Search for the cell housing the specified text and yield its [X, Y] center coordinate. 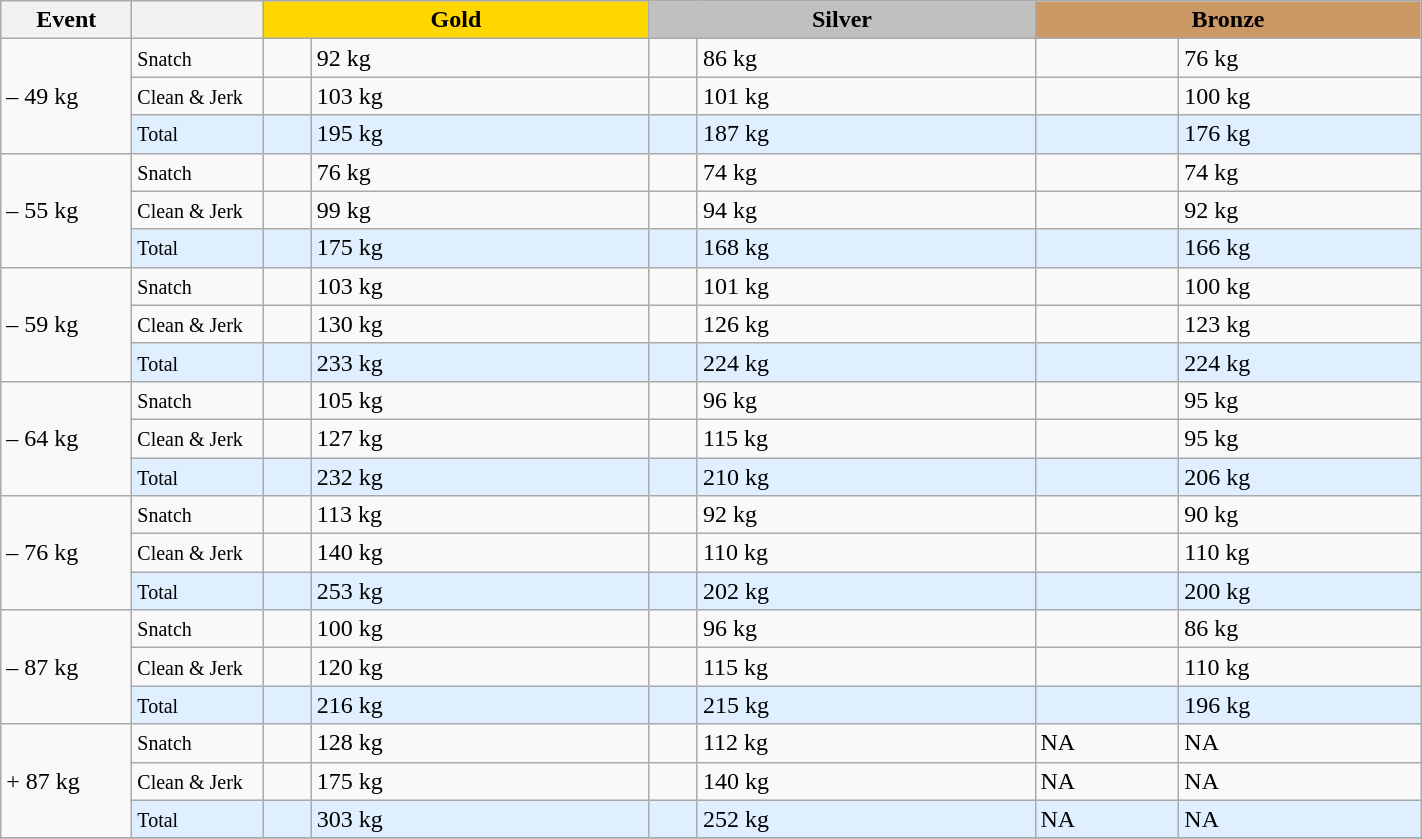
200 kg [1300, 591]
112 kg [866, 743]
– 59 kg [66, 324]
– 64 kg [66, 438]
94 kg [866, 210]
166 kg [1300, 248]
187 kg [866, 134]
202 kg [866, 591]
Silver [842, 20]
232 kg [480, 477]
128 kg [480, 743]
– 76 kg [66, 553]
215 kg [866, 705]
– 55 kg [66, 210]
303 kg [480, 819]
– 49 kg [66, 96]
233 kg [480, 362]
253 kg [480, 591]
210 kg [866, 477]
252 kg [866, 819]
90 kg [1300, 515]
105 kg [480, 400]
Gold [456, 20]
Event [66, 20]
126 kg [866, 324]
123 kg [1300, 324]
120 kg [480, 667]
216 kg [480, 705]
– 87 kg [66, 667]
99 kg [480, 210]
113 kg [480, 515]
Bronze [1228, 20]
130 kg [480, 324]
176 kg [1300, 134]
195 kg [480, 134]
127 kg [480, 438]
206 kg [1300, 477]
168 kg [866, 248]
196 kg [1300, 705]
+ 87 kg [66, 781]
